Determine the [x, y] coordinate at the center of the cell enclosing the given text.  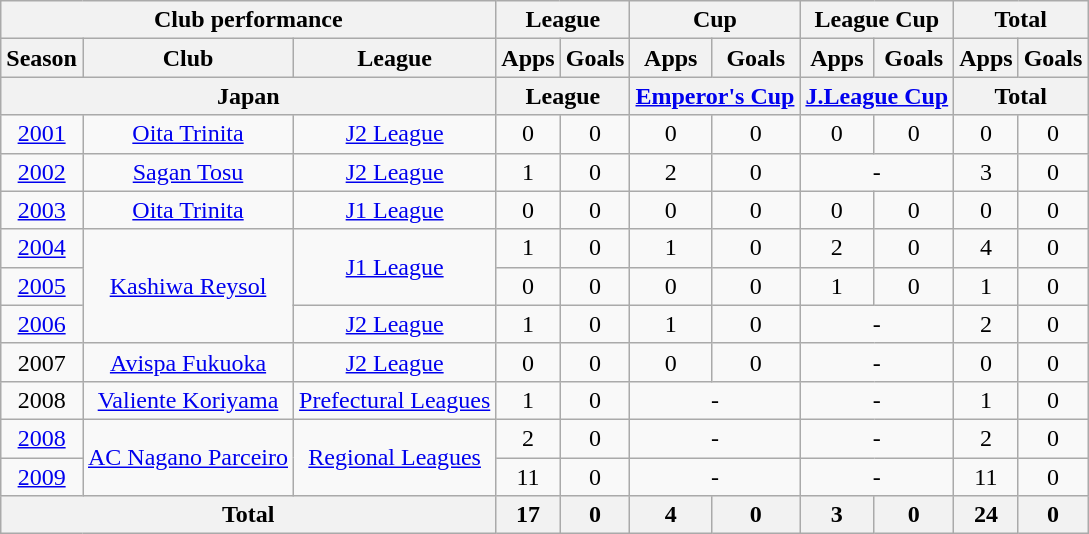
Regional Leagues [395, 457]
Kashiwa Reysol [188, 286]
2003 [42, 210]
Prefectural Leagues [395, 400]
2005 [42, 286]
2004 [42, 248]
2007 [42, 362]
AC Nagano Parceiro [188, 457]
Japan [248, 96]
Club performance [248, 20]
2001 [42, 134]
Cup [715, 20]
Emperor's Cup [715, 96]
Season [42, 58]
17 [528, 515]
J.League Cup [877, 96]
2006 [42, 324]
Sagan Tosu [188, 172]
League Cup [877, 20]
2009 [42, 477]
Avispa Fukuoka [188, 362]
Club [188, 58]
24 [986, 515]
Valiente Koriyama [188, 400]
2002 [42, 172]
